From the cell containing the given text, extract its center point as [X, Y] coordinate. 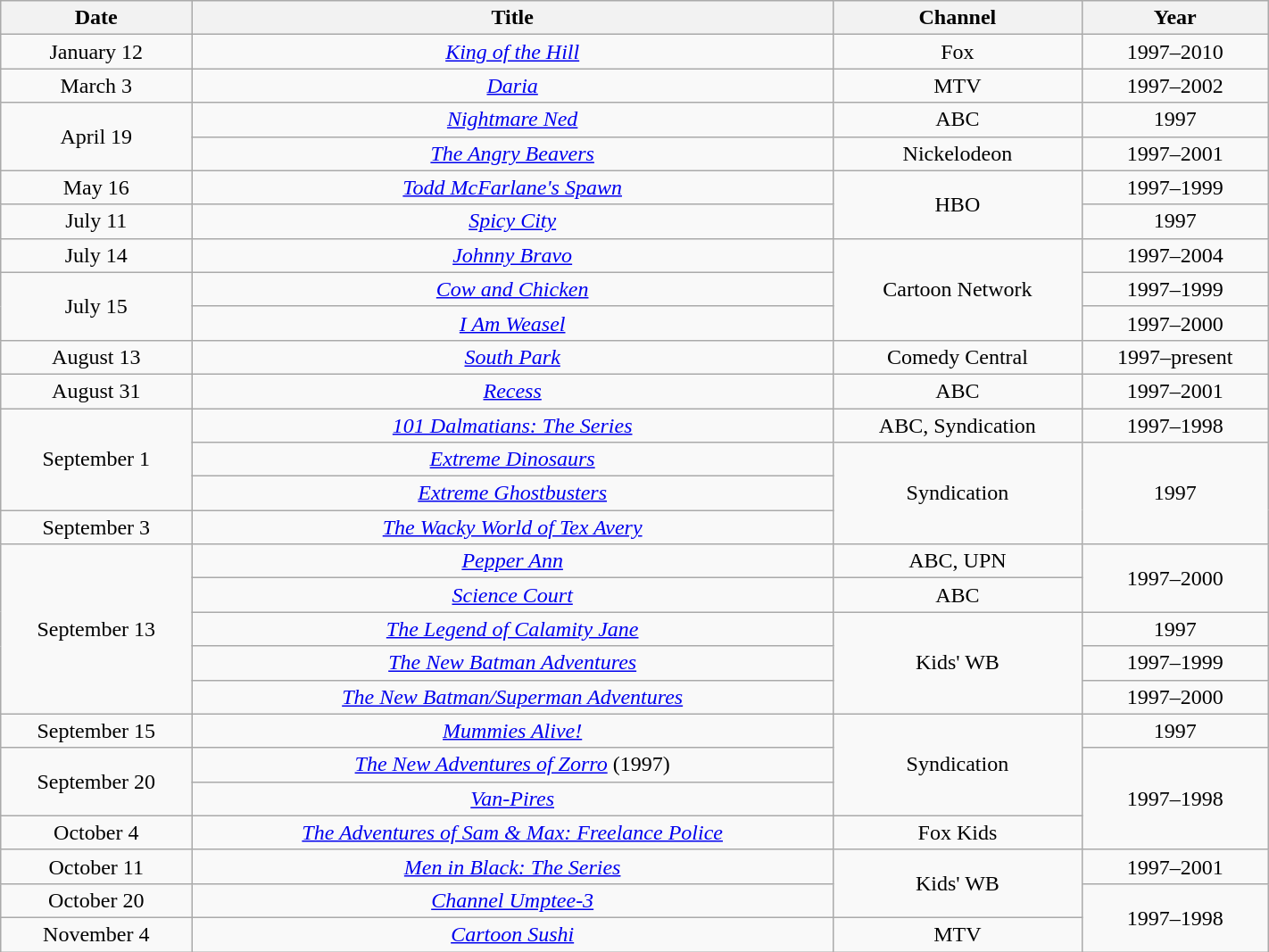
The Legend of Calamity Jane [512, 629]
1997–2010 [1174, 52]
101 Dalmatians: The Series [512, 426]
Year [1174, 18]
October 11 [96, 866]
July 15 [96, 306]
HBO [958, 204]
April 19 [96, 137]
Fox Kids [958, 832]
May 16 [96, 187]
September 20 [96, 782]
October 20 [96, 900]
The Adventures of Sam & Max: Freelance Police [512, 832]
ABC, UPN [958, 561]
Daria [512, 86]
Van-Pires [512, 799]
August 31 [96, 391]
Recess [512, 391]
1997–2004 [1174, 255]
The Angry Beavers [512, 153]
Todd McFarlane's Spawn [512, 187]
Fox [958, 52]
Channel Umptee-3 [512, 900]
Cartoon Network [958, 289]
1997–2002 [1174, 86]
Extreme Ghostbusters [512, 493]
March 3 [96, 86]
Extreme Dinosaurs [512, 459]
Science Court [512, 595]
The New Batman Adventures [512, 663]
September 3 [96, 527]
Johnny Bravo [512, 255]
Nickelodeon [958, 153]
Spicy City [512, 221]
The New Batman/Superman Adventures [512, 697]
The Wacky World of Tex Avery [512, 527]
The New Adventures of Zorro (1997) [512, 765]
Men in Black: The Series [512, 866]
King of the Hill [512, 52]
Title [512, 18]
October 4 [96, 832]
September 1 [96, 459]
January 12 [96, 52]
Cow and Chicken [512, 289]
ABC, Syndication [958, 426]
September 15 [96, 731]
November 4 [96, 934]
Date [96, 18]
September 13 [96, 629]
1997–present [1174, 357]
Cartoon Sushi [512, 934]
July 11 [96, 221]
Channel [958, 18]
Pepper Ann [512, 561]
South Park [512, 357]
Comedy Central [958, 357]
August 13 [96, 357]
I Am Weasel [512, 323]
Nightmare Ned [512, 120]
July 14 [96, 255]
Mummies Alive! [512, 731]
